Provide the (x, y) coordinate of the cell's center where the given text is located.  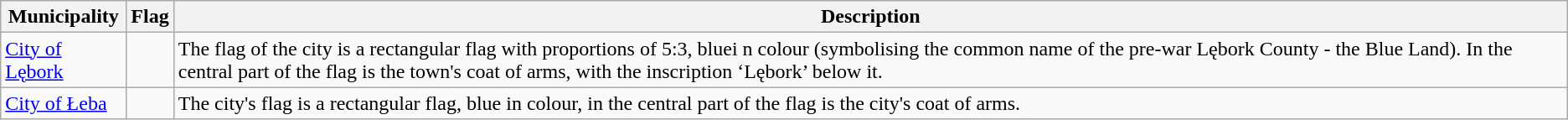
Flag (150, 17)
Description (870, 17)
The city's flag is a rectangular flag, blue in colour, in the central part of the flag is the city's coat of arms. (870, 103)
Municipality (64, 17)
City of Łeba (64, 103)
City of Lębork (64, 60)
